Extract the (X, Y) coordinate from the center of the cell holding the provided text.  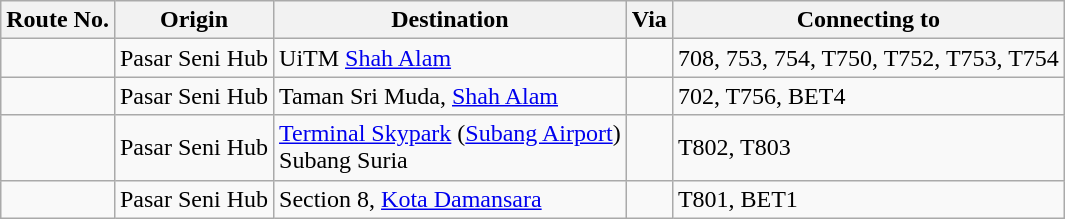
Destination (450, 20)
Taman Sri Muda, Shah Alam (450, 96)
702, T756, BET4 (868, 96)
Route No. (58, 20)
Origin (194, 20)
Terminal Skypark (Subang Airport)Subang Suria (450, 148)
Section 8, Kota Damansara (450, 199)
UiTM Shah Alam (450, 58)
Connecting to (868, 20)
T802, T803 (868, 148)
708, 753, 754, T750, T752, T753, T754 (868, 58)
Via (649, 20)
T801, BET1 (868, 199)
